Identify which cell holds the provided text, then report its [X, Y] central coordinate. 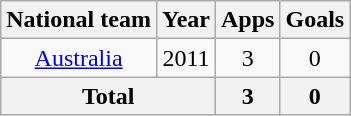
Goals [315, 20]
Apps [248, 20]
Year [186, 20]
National team [79, 20]
Australia [79, 58]
Total [108, 96]
2011 [186, 58]
